Provide the (x, y) coordinate of the cell's center where the given text is located.  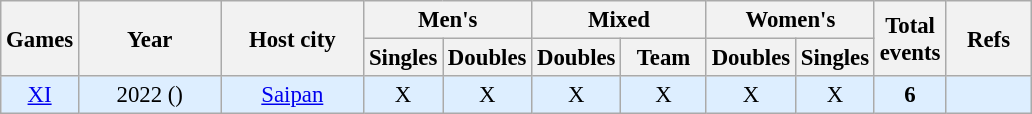
Games (40, 38)
6 (910, 95)
Totalevents (910, 38)
Host city (292, 38)
Year (150, 38)
Men's (448, 20)
Team (664, 58)
XI (40, 95)
2022 () (150, 95)
Saipan (292, 95)
Mixed (620, 20)
Women's (790, 20)
Refs (989, 38)
